Provide the (X, Y) coordinate of the cell's center where the given text is located.  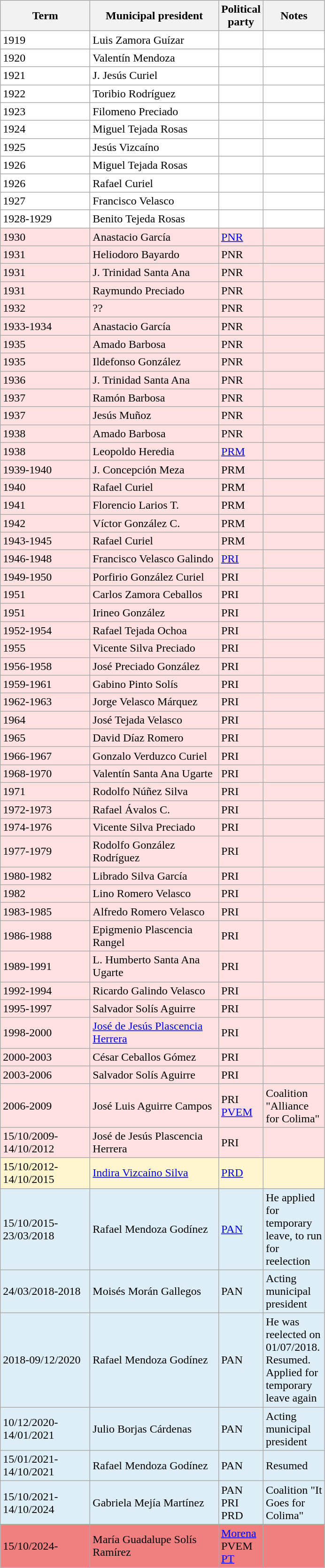
Ricardo Galindo Velasco (155, 991)
PRD (240, 1173)
1986-1988 (45, 936)
Moisés Morán Gallegos (155, 1292)
1925 (45, 147)
PRI PVEM (240, 1105)
Carlos Zamora Ceballos (155, 595)
Municipal president (155, 16)
1942 (45, 523)
1964 (45, 720)
2000-2003 (45, 1057)
1989-1991 (45, 967)
1923 (45, 111)
1922 (45, 94)
1927 (45, 201)
1956-1958 (45, 666)
1968-1970 (45, 773)
Julio Borjas Cárdenas (155, 1429)
Jesús Muñoz (155, 416)
David Díaz Romero (155, 738)
1962-1963 (45, 702)
J. Jesús Curiel (155, 76)
Ildefonso González (155, 362)
1920 (45, 58)
Porfirio González Curiel (155, 577)
1983-1985 (45, 912)
1936 (45, 380)
15/10/2021-14/10/2024 (45, 1503)
Coalition "Alliance for Colima" (294, 1105)
Lino Romero Velasco (155, 894)
1921 (45, 76)
1949-1950 (45, 577)
José Preciado González (155, 666)
Toribio Rodríguez (155, 94)
Epigmenio Plascencia Rangel (155, 936)
Benito Tejeda Rosas (155, 219)
Luis Zamora Guízar (155, 40)
1995-1997 (45, 1009)
1933-1934 (45, 326)
1992-1994 (45, 991)
César Ceballos Gómez (155, 1057)
He applied for temporary leave, to run for reelection (294, 1229)
1959-1961 (45, 684)
24/03/2018-2018 (45, 1292)
1930 (45, 236)
Raymundo Preciado (155, 291)
José Luis Aguirre Campos (155, 1105)
Rodolfo González Rodríguez (155, 852)
1928-1929 (45, 219)
1972-1973 (45, 809)
15/10/2024- (45, 1546)
1932 (45, 308)
Heliodoro Bayardo (155, 255)
1971 (45, 791)
1998-2000 (45, 1032)
Coalition "It Goes for Colima" (294, 1503)
Rafael Tejada Ochoa (155, 630)
10/12/2020-14/01/2021 (45, 1429)
Filomeno Preciado (155, 111)
Florencio Larios T. (155, 505)
15/10/2012-14/10/2015 (45, 1173)
Jorge Velasco Márquez (155, 702)
PAN PRI PRD (240, 1503)
1952-1954 (45, 630)
Leopoldo Heredia (155, 451)
Alfredo Romero Velasco (155, 912)
Gabino Pinto Solís (155, 684)
1940 (45, 487)
Gabriela Mejía Martínez (155, 1503)
Ramón Barbosa (155, 398)
15/10/2015-23/03/2018 (45, 1229)
1982 (45, 894)
Valentín Mendoza (155, 58)
Francisco Velasco Galindo (155, 559)
1919 (45, 40)
José Tejada Velasco (155, 720)
2018-09/12/2020 (45, 1360)
15/10/2009-14/10/2012 (45, 1143)
Indira Vizcaíno Silva (155, 1173)
1939-1940 (45, 469)
Rodolfo Núñez Silva (155, 791)
1924 (45, 129)
Jesús Vizcaíno (155, 147)
1943-1945 (45, 541)
Francisco Velasco (155, 201)
1965 (45, 738)
Víctor González C. (155, 523)
Rafael Ávalos C. (155, 809)
Gonzalo Verduzco Curiel (155, 756)
Librado Silva García (155, 876)
L. Humberto Santa Ana Ugarte (155, 967)
2003-2006 (45, 1075)
1966-1967 (45, 756)
1941 (45, 505)
Valentín Santa Ana Ugarte (155, 773)
1980-1982 (45, 876)
He was reelected on 01/07/2018. Resumed. Applied for temporary leave again (294, 1360)
2006-2009 (45, 1105)
1977-1979 (45, 852)
1946-1948 (45, 559)
María Guadalupe Solís Ramírez (155, 1546)
?? (155, 308)
Irineo González (155, 613)
Resumed (294, 1466)
1974-1976 (45, 827)
Notes (294, 16)
J. Concepción Meza (155, 469)
Morena PVEM PT (240, 1546)
Term (45, 16)
1955 (45, 648)
Political party (240, 16)
15/01/2021-14/10/2021 (45, 1466)
